Capture the cell that displays the provided text and extract its (X, Y) central coordinate. 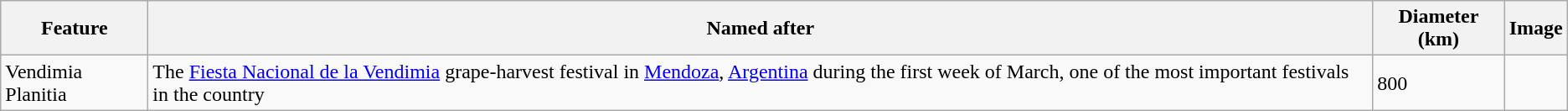
Diameter (km) (1439, 29)
800 (1439, 82)
Vendimia Planitia (75, 82)
Feature (75, 29)
Image (1536, 29)
Named after (761, 29)
